Pinpoint the cell where the given text exists, returning its (x, y) midpoint coordinate. 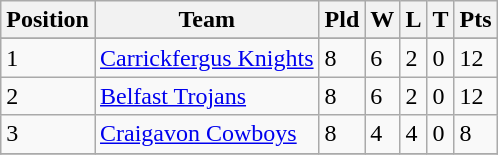
Pts (476, 20)
3 (48, 134)
W (382, 20)
Craigavon Cowboys (206, 134)
L (414, 20)
1 (48, 58)
Pld (342, 20)
Team (206, 20)
T (440, 20)
Belfast Trojans (206, 96)
Carrickfergus Knights (206, 58)
Position (48, 20)
